Scan for the cell matching the given text and deliver its [x, y] coordinate at center. 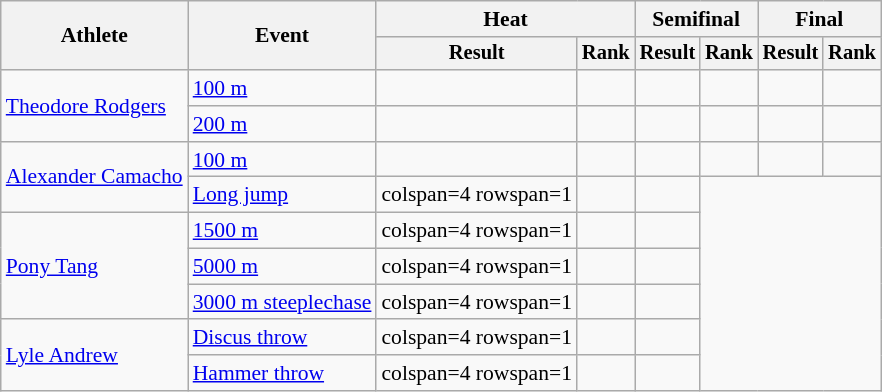
Heat [505, 19]
Alexander Camacho [94, 178]
Long jump [282, 195]
5000 m [282, 267]
Lyle Andrew [94, 356]
Final [820, 19]
200 m [282, 124]
Hammer throw [282, 373]
Theodore Rodgers [94, 106]
1500 m [282, 231]
3000 m steeplechase [282, 302]
Athlete [94, 36]
Discus throw [282, 338]
Semifinal [696, 19]
Event [282, 36]
Pony Tang [94, 266]
